Identify which cell holds the provided text, then report its (x, y) central coordinate. 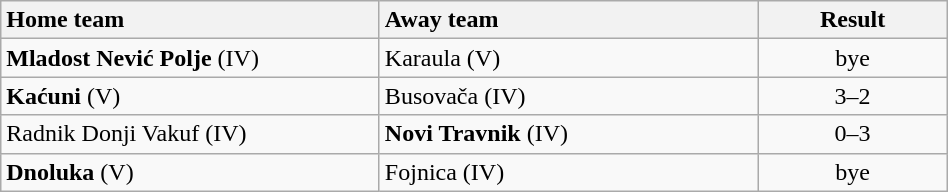
Karaula (V) (568, 58)
Home team (190, 20)
Away team (568, 20)
Novi Travnik (IV) (568, 134)
3–2 (852, 96)
Radnik Donji Vakuf (IV) (190, 134)
Busovača (IV) (568, 96)
Fojnica (IV) (568, 172)
Mladost Nević Polje (IV) (190, 58)
Kaćuni (V) (190, 96)
Dnoluka (V) (190, 172)
0–3 (852, 134)
Result (852, 20)
